Find where the given text appears and provide that cell's center as (x, y) coordinate. 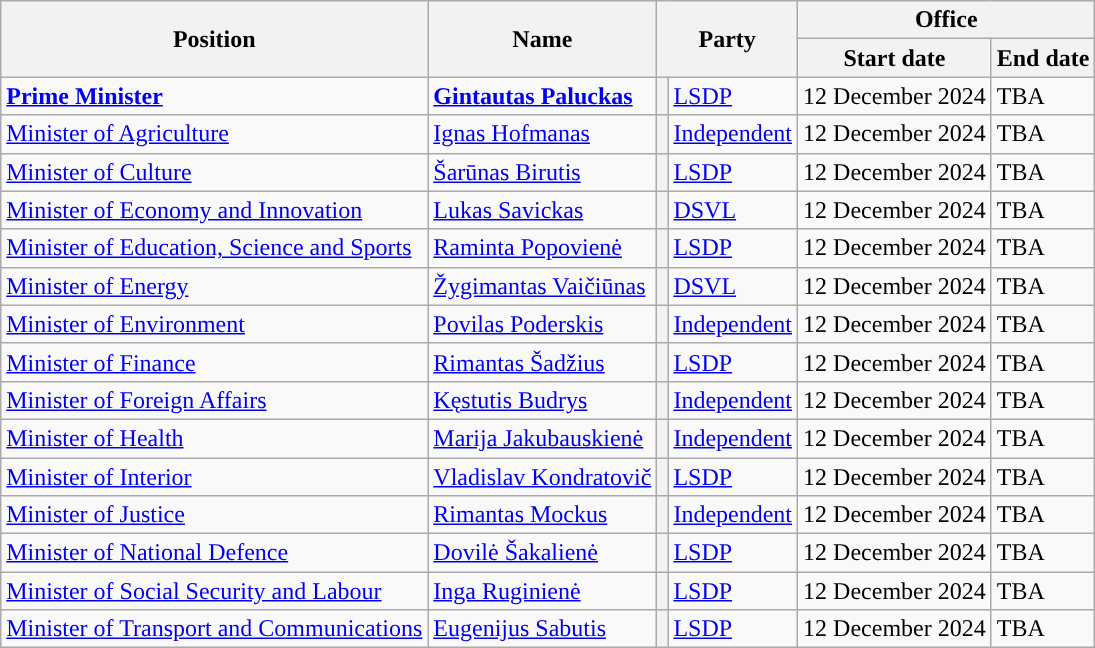
Inga Ruginienė (542, 591)
Minister of Social Security and Labour (214, 591)
Povilas Poderskis (542, 324)
Kęstutis Budrys (542, 400)
Šarūnas Birutis (542, 172)
Position (214, 39)
Minister of Culture (214, 172)
Marija Jakubauskienė (542, 438)
Eugenijus Sabutis (542, 629)
Rimantas Mockus (542, 515)
Minister of Health (214, 438)
Minister of Agriculture (214, 134)
Vladislav Kondratovič (542, 477)
Minister of Education, Science and Sports (214, 248)
Žygimantas Vaičiūnas (542, 286)
Minister of Transport and Communications (214, 629)
Minister of Justice (214, 515)
Name (542, 39)
Office (946, 20)
Start date (895, 58)
Minister of Interior (214, 477)
Minister of Environment (214, 324)
Minister of Economy and Innovation (214, 210)
Raminta Popovienė (542, 248)
Lukas Savickas (542, 210)
Party (728, 39)
Minister of Foreign Affairs (214, 400)
Ignas Hofmanas (542, 134)
End date (1043, 58)
Minister of National Defence (214, 553)
Prime Minister (214, 96)
Gintautas Paluckas (542, 96)
Minister of Energy (214, 286)
Dovilė Šakalienė (542, 553)
Rimantas Šadžius (542, 362)
Minister of Finance (214, 362)
